Capture the cell that displays the provided text and extract its [X, Y] central coordinate. 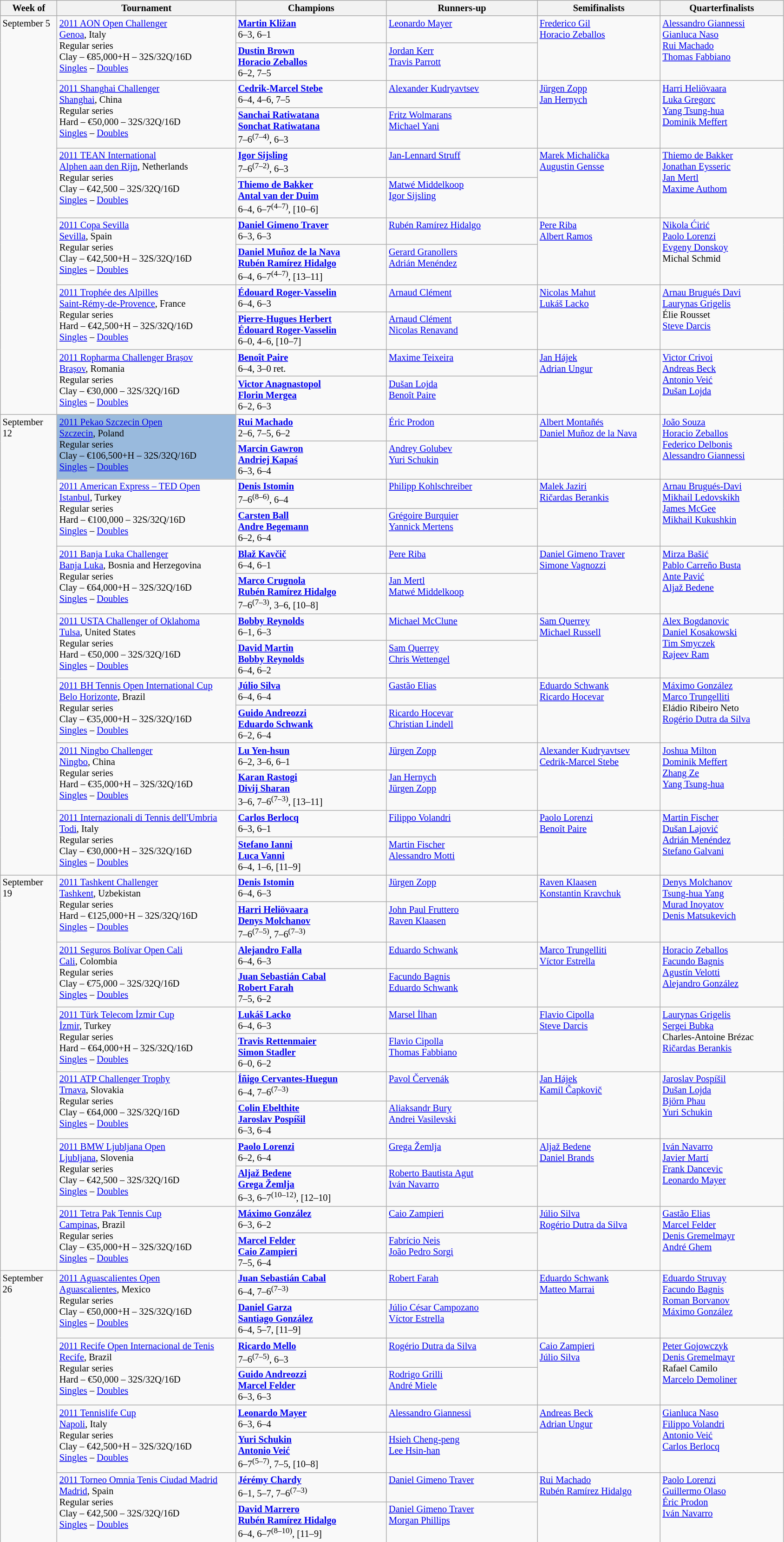
Denys Molchanov Tsung-hua Yang Murad Inoyatov Denis Matsukevich [722, 908]
Gastão Elias Marcel Felder Denis Gremelmayr André Ghem [722, 1238]
Daniel Muñoz de la Nava Rubén Ramírez Hidalgo6–4, 6–7(4–7), [13–11] [311, 264]
2011 Recife Open Internacional de Tenis Recife, BrazilRegular seriesHard – €50,000 – 32S/32Q/16DSingles – Doubles [147, 1372]
Pavol Červenák [462, 1086]
Semifinalists [599, 8]
Gastão Elias [462, 692]
2011 Türk Telecom İzmir Cup İzmir, TurkeyRegular seriesHard – €64,000+H – 32S/32Q/16DSingles – Doubles [147, 1039]
Máximo González6–3, 6–2 [311, 1219]
2011 Copa Sevilla Sevilla, SpainRegular seriesClay – €42,500+H – 32S/32Q/16DSingles – Doubles [147, 251]
Daniel Gimeno Traver Simone Vagnozzi [599, 580]
Andreas Beck Adrian Ungur [599, 1439]
Sam Querrey Michael Russell [599, 646]
Eduardo Schwank Ricardo Hocevar [599, 710]
Facundo Bagnis Eduardo Schwank [462, 988]
Daniel Gimeno Traver6–3, 6–3 [311, 231]
Fritz Wolmarans Michael Yani [462, 127]
Jan Hernych Jürgen Zopp [462, 790]
Thiemo de Bakker Antal van der Duim6–4, 6–7(4–7), [10–6] [311, 197]
Filippo Volandri [462, 824]
Alexander Kudryavtsev [462, 94]
Pere Riba [462, 560]
Jan-Lennard Struff [462, 163]
Thiemo de Bakker Jonathan Eysseric Jan Mertl Maxime Authom [722, 183]
Stefano Ianni Luca Vanni6–4, 1–6, [11–9] [311, 856]
2011 Seguros Bolívar Open Cali Cali, ColombiaRegular seriesClay – €75,000 – 32S/32Q/16DSingles – Doubles [147, 974]
Carlos Berlocq6–3, 6–1 [311, 824]
Jan Mertl Matwé Middelkoop [462, 593]
Alessandro Giannessi [462, 1418]
Caio Zampieri Júlio Silva [599, 1372]
Jan Hájek Adrian Ungur [599, 382]
Albert Montañés Daniel Muñoz de la Nava [599, 446]
Marek Michalička Augustin Gensse [599, 183]
Week of [29, 8]
Dušan Lojda Benoît Paire [462, 395]
Nicolas Mahut Lukáš Lacko [599, 317]
Philipp Kohlschreiber [462, 494]
Bobby Reynolds6–1, 6–3 [311, 627]
Laurynas Grigelis Sergei Bubka Charles-Antoine Brézac Ričardas Berankis [722, 1039]
Arnaud Clément Nicolas Renavand [462, 330]
2011 Pekao Szczecin OpenSzczecin, PolandRegular seriesClay – €106,500+H – 32S/32Q/16DSingles – Doubles [147, 446]
Júlio Silva Rogério Dutra da Silva [599, 1238]
Gianluca Naso Filippo Volandri Antonio Veić Carlos Berlocq [722, 1439]
2011 Tashkent ChallengerTashkent, UzbekistanRegular seriesHard – €125,000+H – 32S/32Q/16DSingles – Doubles [147, 908]
Robert Farah [462, 1285]
Leonardo Mayer [462, 29]
Flavio Cipolla Steve Darcis [599, 1039]
John Paul Fruttero Raven Klaasen [462, 922]
Harri Heliövaara Luka Gregorc Yang Tsung-hua Dominik Meffert [722, 114]
Jürgen Zopp Jan Hernych [599, 114]
Harri Heliövaara Denys Molchanov7–6(7–5), 7–6(7–3) [311, 922]
Guido Andreozzi Eduardo Schwank6–2, 6–4 [311, 724]
Michael McClune [462, 627]
Lu Yen-hsun6–2, 3–6, 6–1 [311, 756]
Pere Riba Albert Ramos [599, 251]
Colin Ebelthite Jaroslav Pospíšil6–3, 6–4 [311, 1120]
Marco Trungelliti Víctor Estrella [599, 974]
Caio Zampieri [462, 1219]
Benoît Paire6–4, 3–0 ret. [311, 363]
Victor Crivoi Andreas Beck Antonio Veić Dušan Lojda [722, 382]
Marcel Felder Caio Zampieri7–5, 6–4 [311, 1252]
Júlio Silva6–4, 6–4 [311, 692]
2011 ATP Challenger Trophy Trnava, SlovakiaRegular seriesClay – €64,000 – 32S/32Q/16DSingles – Doubles [147, 1105]
Rui Machado2–6, 7–5, 6–2 [311, 428]
Denis Istomin6–4, 6–3 [311, 888]
Marco Crugnola Rubén Ramírez Hidalgo7–6(7–3), 3–6, [10–8] [311, 593]
2011 Shanghai Challenger Shanghai, ChinaRegular seriesHard – €50,000 – 32S/32Q/16DSingles – Doubles [147, 114]
Jan Hájek Kamil Čapkovič [599, 1105]
Yuri Schukin Antonio Veić6–7(5–7), 7–5, [10–8] [311, 1452]
Aljaž Bedene Grega Žemlja6–3, 6–7(10–12), [12–10] [311, 1186]
2011 BMW Ljubljana OpenLjubljana, SloveniaRegular seriesClay – €42,500 – 32S/32Q/16DSingles – Doubles [147, 1172]
Arnaud Clément [462, 298]
Ricardo Hocevar Christian Lindell [462, 724]
Juan Sebastián Cabal6–4, 7–6(7–3) [311, 1285]
September 26 [29, 1406]
Daniel Garza Santiago González6–4, 5–7, [11–9] [311, 1319]
Rui Machado Rubén Ramírez Hidalgo [599, 1507]
2011 USTA Challenger of OklahomaTulsa, United StatesRegular seriesHard – €50,000 – 32S/32Q/16DSingles – Doubles [147, 646]
2011 Torneo Omnia Tenis Ciudad Madrid Madrid, SpainRegular seriesClay – €42,500 – 32S/32Q/16DSingles – Doubles [147, 1507]
Édouard Roger-Vasselin6–4, 6–3 [311, 298]
Horacio Zeballos Facundo Bagnis Agustín Velotti Alejandro González [722, 974]
Guido Andreozzi Marcel Felder6–3, 6–3 [311, 1386]
David Martin Bobby Reynolds6–4, 6–2 [311, 659]
Eduardo Schwank Matteo Marrai [599, 1304]
Andrey Golubev Yuri Schukin [462, 460]
2011 Banja Luka ChallengerBanja Luka, Bosnia and HerzegovinaRegular seriesClay – €64,000+H – 32S/32Q/16DSingles – Doubles [147, 580]
Victor Anagnastopol Florin Mergea6–2, 6–3 [311, 395]
Alexander Kudryavtsev Cedrik-Marcel Stebe [599, 776]
Maxime Teixeira [462, 363]
Sam Querrey Chris Wettengel [462, 659]
Roberto Bautista Agut Iván Navarro [462, 1186]
David Marrero Rubén Ramírez Hidalgo6–4, 6–7(8–10), [11–9] [311, 1522]
September 19 [29, 1073]
2011 Trophée des Alpilles Saint-Rémy-de-Provence, FranceRegular seriesHard – €42,500+H – 32S/32Q/16DSingles – Doubles [147, 317]
2011 Tennislife Cup Napoli, ItalyRegular seriesClay – €42,500+H – 32S/32Q/16DSingles – Doubles [147, 1439]
Jaroslav Pospíšil Dušan Lojda Björn Phau Yuri Schukin [722, 1105]
Malek Jaziri Ričardas Berankis [599, 512]
Fabrício Neis João Pedro Sorgi [462, 1252]
Eduardo Schwank [462, 956]
Paolo Lorenzi Guillermo Olaso Éric Prodon Iván Navarro [722, 1507]
Frederico Gil Horacio Zeballos [599, 48]
Juan Sebastián Cabal Robert Farah7–5, 6–2 [311, 988]
Rogério Dutra da Silva [462, 1352]
Runners-up [462, 8]
Joshua Milton Dominik Meffert Zhang Ze Yang Tsung-hua [722, 776]
Alessandro Giannessi Gianluca Naso Rui Machado Thomas Fabbiano [722, 48]
2011 Aguascalientes Open Aguascalientes, MexicoRegular seriesClay – €50,000+H – 32S/32Q/16DSingles – Doubles [147, 1304]
Aliaksandr Bury Andrei Vasilevski [462, 1120]
Rodrigo Grilli André Miele [462, 1386]
Arnau Brugués Davi Laurynas Grigelis Élie Rousset Steve Darcis [722, 317]
Blaž Kavčič6–4, 6–1 [311, 560]
Íñigo Cervantes-Huegun6–4, 7–6(7–3) [311, 1086]
2011 TEAN International Alphen aan den Rijn, NetherlandsRegular seriesClay – €42,500 – 32S/32Q/16DSingles – Doubles [147, 183]
Leonardo Mayer6–3, 6–4 [311, 1418]
Quarterfinalists [722, 8]
Paolo Lorenzi Benoît Paire [599, 842]
Martin Fischer Dušan Lajović Adrián Menéndez Stefano Galvani [722, 842]
2011 Internazionali di Tennis dell'Umbria Todi, ItalyRegular seriesClay – €30,000+H – 32S/32Q/16DSingles – Doubles [147, 842]
Eduardo Struvay Facundo Bagnis Roman Borvanov Máximo González [722, 1304]
2011 BH Tennis Open International Cup Belo Horizonte, BrazilRegular seriesClay – €35,000+H – 32S/32Q/16DSingles – Doubles [147, 710]
Flavio Cipolla Thomas Fabbiano [462, 1053]
2011 AON Open Challenger Genoa, ItalyRegular seriesClay – €85,000+H – 32S/32Q/16DSingles – Doubles [147, 48]
Carsten Ball Andre Begemann6–2, 6–4 [311, 527]
Jérémy Chardy6–1, 5–7, 7–6(7–3) [311, 1487]
Paolo Lorenzi6–2, 6–4 [311, 1152]
Hsieh Cheng-peng Lee Hsin-han [462, 1452]
September 5 [29, 215]
Máximo González Marco Trungelliti Eládio Ribeiro Neto Rogério Dutra da Silva [722, 710]
Alejandro Falla6–4, 6–3 [311, 956]
Pierre-Hugues Herbert Édouard Roger-Vasselin6–0, 4–6, [10–7] [311, 330]
2011 Ropharma Challenger Brașov Brașov, RomaniaRegular seriesClay – €30,000 – 32S/32Q/16DSingles – Doubles [147, 382]
Matwé Middelkoop Igor Sijsling [462, 197]
Aljaž Bedene Daniel Brands [599, 1172]
Grégoire Burquier Yannick Mertens [462, 527]
Travis Rettenmaier Simon Stadler6–0, 6–2 [311, 1053]
Grega Žemlja [462, 1152]
Alex Bogdanovic Daniel Kosakowski Tim Smyczek Rajeev Ram [722, 646]
Raven Klaasen Konstantin Kravchuk [599, 908]
Cedrik-Marcel Stebe6–4, 4–6, 7–5 [311, 94]
Marsel İlhan [462, 1020]
Arnau Brugués-Davi Mikhail Ledovskikh James McGee Mikhail Kukushkin [722, 512]
Denis Istomin7–6(8–6), 6–4 [311, 494]
Dustin Brown Horacio Zeballos6–2, 7–5 [311, 62]
Tournament [147, 8]
Champions [311, 8]
September 12 [29, 644]
Éric Prodon [462, 428]
Ricardo Mello7–6(7–5), 6–3 [311, 1352]
Karan Rastogi Divij Sharan3–6, 7–6(7–3), [13–11] [311, 790]
Mirza Bašić Pablo Carreño Busta Ante Pavić Aljaž Bedene [722, 580]
Gerard Granollers Adrián Menéndez [462, 264]
2011 American Express – TED Open Istanbul, TurkeyRegular seriesHard – €100,000 – 32S/32Q/16DSingles – Doubles [147, 512]
2011 Tetra Pak Tennis Cup Campinas, BrazilRegular seriesClay – €35,000+H – 32S/32Q/16DSingles – Doubles [147, 1238]
João Souza Horacio Zeballos Federico Delbonis Alessandro Giannessi [722, 446]
Iván Navarro Javier Martí Frank Dancevic Leonardo Mayer [722, 1172]
Daniel Gimeno Traver [462, 1487]
Igor Sijsling7–6(7–2), 6–3 [311, 163]
Marcin Gawron Andriej Kapaś6–3, 6–4 [311, 460]
Lukáš Lacko6–4, 6–3 [311, 1020]
Martin Fischer Alessandro Motti [462, 856]
2011 Ningbo Challenger Ningbo, ChinaRegular seriesHard – €35,000+H – 32S/32Q/16DSingles – Doubles [147, 776]
Jordan Kerr Travis Parrott [462, 62]
Júlio César Campozano Víctor Estrella [462, 1319]
Nikola Ćirić Paolo Lorenzi Evgeny Donskoy Michal Schmid [722, 251]
Peter Gojowczyk Denis Gremelmayr Rafael Camilo Marcelo Demoliner [722, 1372]
Martin Kližan6–3, 6–1 [311, 29]
Rubén Ramírez Hidalgo [462, 231]
Daniel Gimeno Traver Morgan Phillips [462, 1522]
Sanchai Ratiwatana Sonchat Ratiwatana7–6(7–4), 6–3 [311, 127]
